For the text-containing cell, return its midpoint in [X, Y] coordinate format. 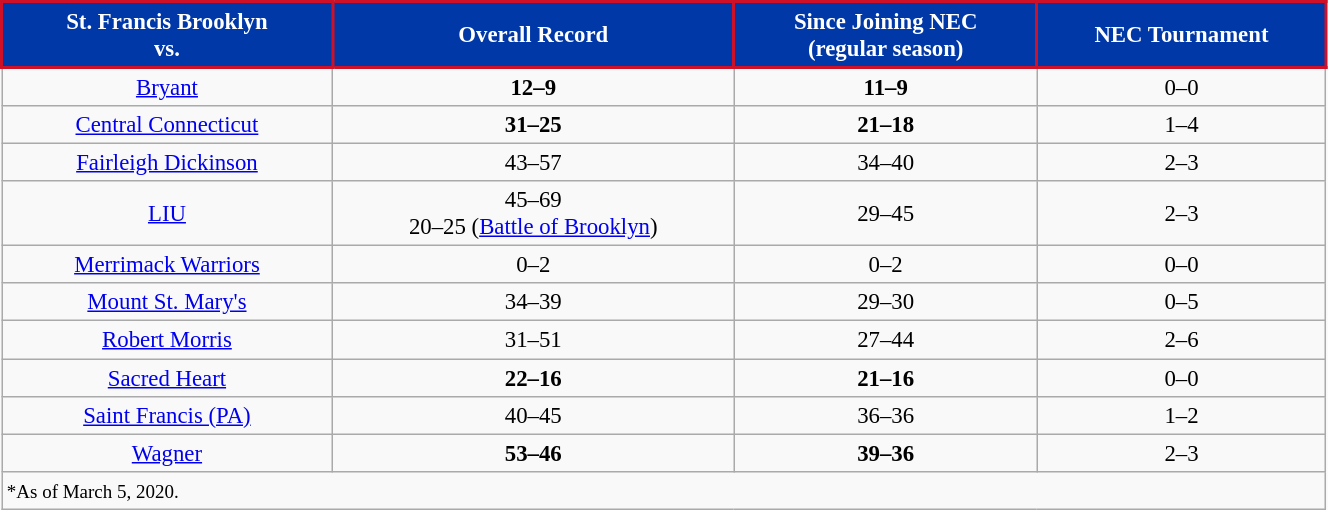
Sacred Heart [168, 378]
Merrimack Warriors [168, 265]
11–9 [886, 87]
0–5 [1181, 303]
Saint Francis (PA) [168, 415]
39–36 [886, 453]
12–9 [533, 87]
Wagner [168, 453]
31–25 [533, 125]
40–45 [533, 415]
*As of March 5, 2020. [664, 490]
Central Connecticut [168, 125]
LIU [168, 214]
36–36 [886, 415]
45–6920–25 (Battle of Brooklyn) [533, 214]
Mount St. Mary's [168, 303]
43–57 [533, 163]
27–44 [886, 340]
31–51 [533, 340]
1–4 [1181, 125]
1–2 [1181, 415]
53–46 [533, 453]
Overall Record [533, 35]
34–39 [533, 303]
Since Joining NEC(regular season) [886, 35]
2–6 [1181, 340]
St. Francis Brooklynvs. [168, 35]
29–45 [886, 214]
22–16 [533, 378]
Fairleigh Dickinson [168, 163]
21–16 [886, 378]
NEC Tournament [1181, 35]
Bryant [168, 87]
Robert Morris [168, 340]
34–40 [886, 163]
21–18 [886, 125]
29–30 [886, 303]
